Detect which cell encompasses the target text, then output its [x, y] center coordinate. 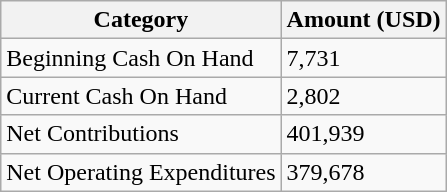
Amount (USD) [364, 20]
Current Cash On Hand [141, 96]
379,678 [364, 172]
2,802 [364, 96]
Beginning Cash On Hand [141, 58]
401,939 [364, 134]
Category [141, 20]
Net Contributions [141, 134]
Net Operating Expenditures [141, 172]
7,731 [364, 58]
